Return [X, Y] of the center of cell containing provided text 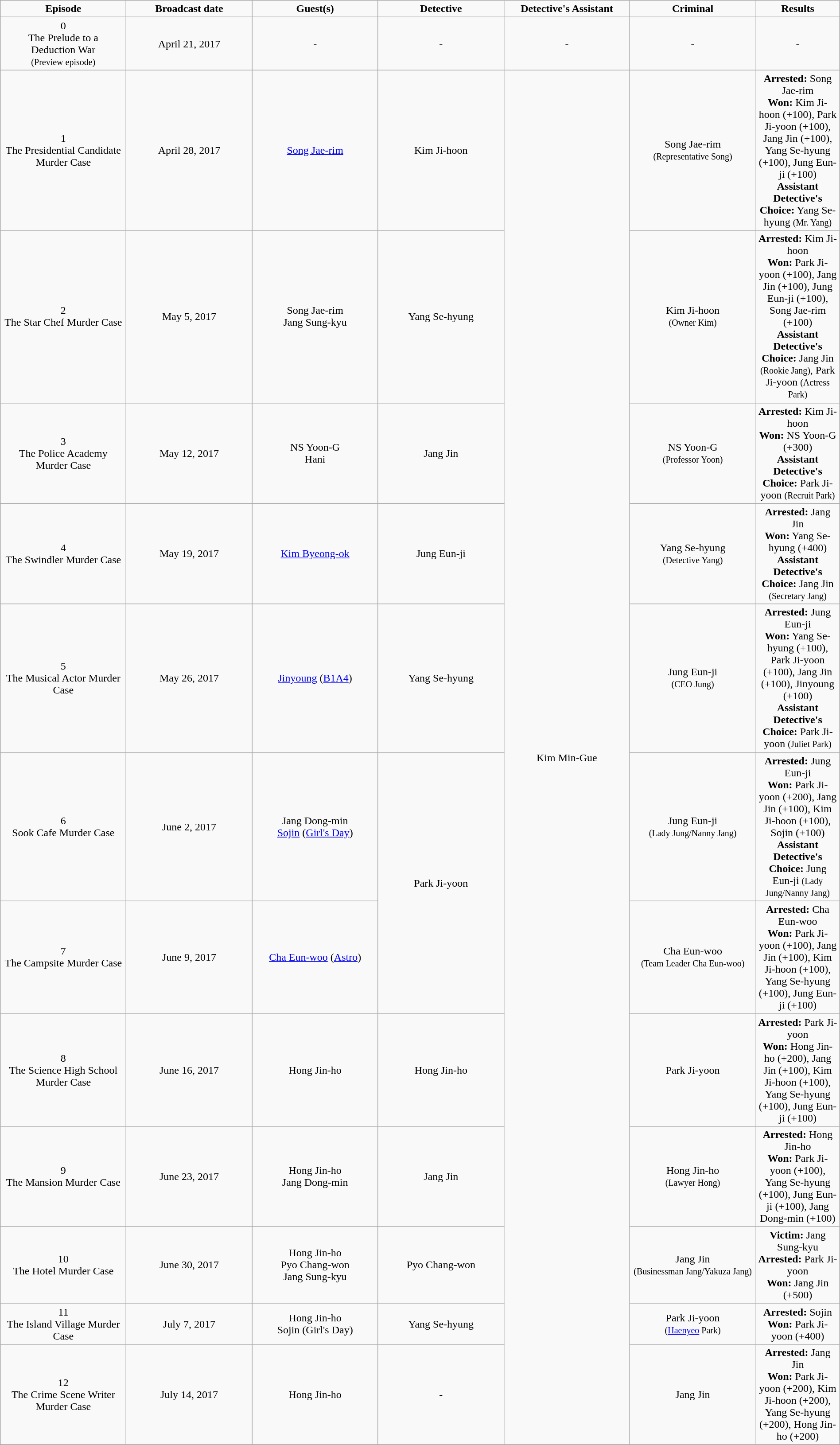
Victim: Jang Sung-kyu Arrested: Park Ji-yoon Won: Jang Jin (+500) [798, 1265]
10 The Hotel Murder Case [63, 1265]
0 The Prelude to aDeduction War (Preview episode) [63, 43]
Hong Jin-hoJang Dong-min [315, 1176]
Hong Jin-hoPyo Chang-wonJang Sung-kyu [315, 1265]
Hong Jin-hoSojin (Girl's Day) [315, 1324]
Yang Se-hyung(Detective Yang) [693, 554]
11 The Island Village Murder Case [63, 1324]
Song Jae-rim [315, 150]
April 28, 2017 [189, 150]
Kim Byeong-ok [315, 554]
Kim Min-Gue [567, 758]
May 19, 2017 [189, 554]
Arrested: Sojin Won: Park Ji-yoon (+400) [798, 1324]
7 The Campsite Murder Case [63, 957]
Guest(s) [315, 9]
May 26, 2017 [189, 678]
Song Jae-rimJang Sung-kyu [315, 316]
Detective's Assistant [567, 9]
June 23, 2017 [189, 1176]
8 The Science High School Murder Case [63, 1070]
Broadcast date [189, 9]
6 Sook Cafe Murder Case [63, 827]
Jung Eun-ji(Lady Jung/Nanny Jang) [693, 827]
Criminal [693, 9]
June 16, 2017 [189, 1070]
Jung Eun-ji [441, 554]
Detective [441, 9]
Kim Ji-hoon(Owner Kim) [693, 316]
June 2, 2017 [189, 827]
NS Yoon-G(Professor Yoon) [693, 453]
July 7, 2017 [189, 1324]
May 12, 2017 [189, 453]
4 The Swindler Murder Case [63, 554]
Arrested: Hong Jin-ho Won: Park Ji-yoon (+100), Yang Se-hyung (+100), Jung Eun-ji (+100), Jang Dong-min (+100) [798, 1176]
9 The Mansion Murder Case [63, 1176]
12 The Crime Scene Writer Murder Case [63, 1395]
Jinyoung (B1A4) [315, 678]
Kim Ji-hoon [441, 150]
Pyo Chang-won [441, 1265]
June 30, 2017 [189, 1265]
Jang Dong-minSojin (Girl's Day) [315, 827]
May 5, 2017 [189, 316]
April 21, 2017 [189, 43]
Hong Jin-ho(Lawyer Hong) [693, 1176]
Jung Eun-ji(CEO Jung) [693, 678]
July 14, 2017 [189, 1395]
1 The Presidential Candidate Murder Case [63, 150]
NS Yoon-GHani [315, 453]
Jang Jin (Businessman Jang/Yakuza Jang) [693, 1265]
Cha Eun-woo (Astro) [315, 957]
3 The Police Academy Murder Case [63, 453]
Arrested: Kim Ji-hoon Won: NS Yoon-G (+300) Assistant Detective's Choice: Park Ji-yoon (Recruit Park) [798, 453]
Arrested: Jang Jin Won: Park Ji-yoon (+200), Kim Ji-hoon (+200), Yang Se-hyung (+200), Hong Jin-ho (+200) [798, 1395]
Results [798, 9]
June 9, 2017 [189, 957]
5 The Musical Actor Murder Case [63, 678]
Arrested: Cha Eun-woo Won: Park Ji-yoon (+100), Jang Jin (+100), Kim Ji-hoon (+100), Yang Se-hyung (+100), Jung Eun-ji (+100) [798, 957]
Arrested: Jang Jin Won: Yang Se-hyung (+400) Assistant Detective's Choice: Jang Jin (Secretary Jang) [798, 554]
Song Jae-rim(Representative Song) [693, 150]
Episode [63, 9]
Arrested: Park Ji-yoon Won: Hong Jin-ho (+200), Jang Jin (+100), Kim Ji-hoon (+100), Yang Se-hyung (+100), Jung Eun-ji (+100) [798, 1070]
Park Ji-yoon (Haenyeo Park) [693, 1324]
Cha Eun-woo(Team Leader Cha Eun-woo) [693, 957]
2 The Star Chef Murder Case [63, 316]
